Find where the given text appears and provide that cell's center as [x, y] coordinate. 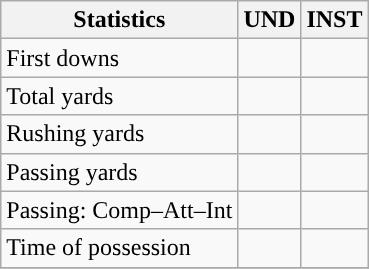
Statistics [120, 20]
Passing yards [120, 172]
Rushing yards [120, 134]
First downs [120, 58]
UND [270, 20]
INST [334, 20]
Time of possession [120, 248]
Passing: Comp–Att–Int [120, 210]
Total yards [120, 96]
